Find where the given text appears and provide that cell's center as (x, y) coordinate. 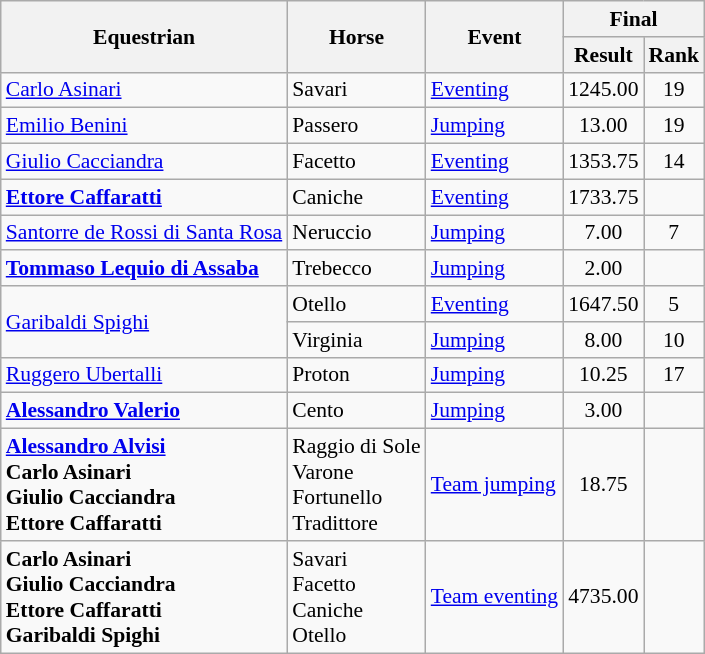
18.75 (603, 485)
Raggio di Sole Varone Fortunello Tradittore (356, 485)
Team jumping (494, 485)
Alessandro Valerio (144, 411)
Carlo Asinari (144, 90)
Trebecco (356, 269)
1733.75 (603, 197)
Equestrian (144, 36)
7.00 (603, 233)
Cento (356, 411)
1245.00 (603, 90)
Alessandro Alvisi Carlo Asinari Giulio Cacciandra Ettore Caffaratti (144, 485)
Result (603, 55)
Giulio Cacciandra (144, 162)
17 (674, 375)
7 (674, 233)
Proton (356, 375)
8.00 (603, 340)
Savari (356, 90)
1647.50 (603, 304)
Garibaldi Spighi (144, 322)
13.00 (603, 126)
Otello (356, 304)
Carlo Asinari Giulio Cacciandra Ettore Caffaratti Garibaldi Spighi (144, 597)
10 (674, 340)
Savari Facetto Caniche Otello (356, 597)
Santorre de Rossi di Santa Rosa (144, 233)
5 (674, 304)
Virginia (356, 340)
Emilio Benini (144, 126)
Horse (356, 36)
Caniche (356, 197)
Tommaso Lequio di Assaba (144, 269)
2.00 (603, 269)
3.00 (603, 411)
Ettore Caffaratti (144, 197)
Event (494, 36)
4735.00 (603, 597)
Passero (356, 126)
Ruggero Ubertalli (144, 375)
14 (674, 162)
Facetto (356, 162)
10.25 (603, 375)
Rank (674, 55)
Neruccio (356, 233)
Team eventing (494, 597)
1353.75 (603, 162)
Final (634, 19)
